Find where the given text appears and provide that cell's center as (x, y) coordinate. 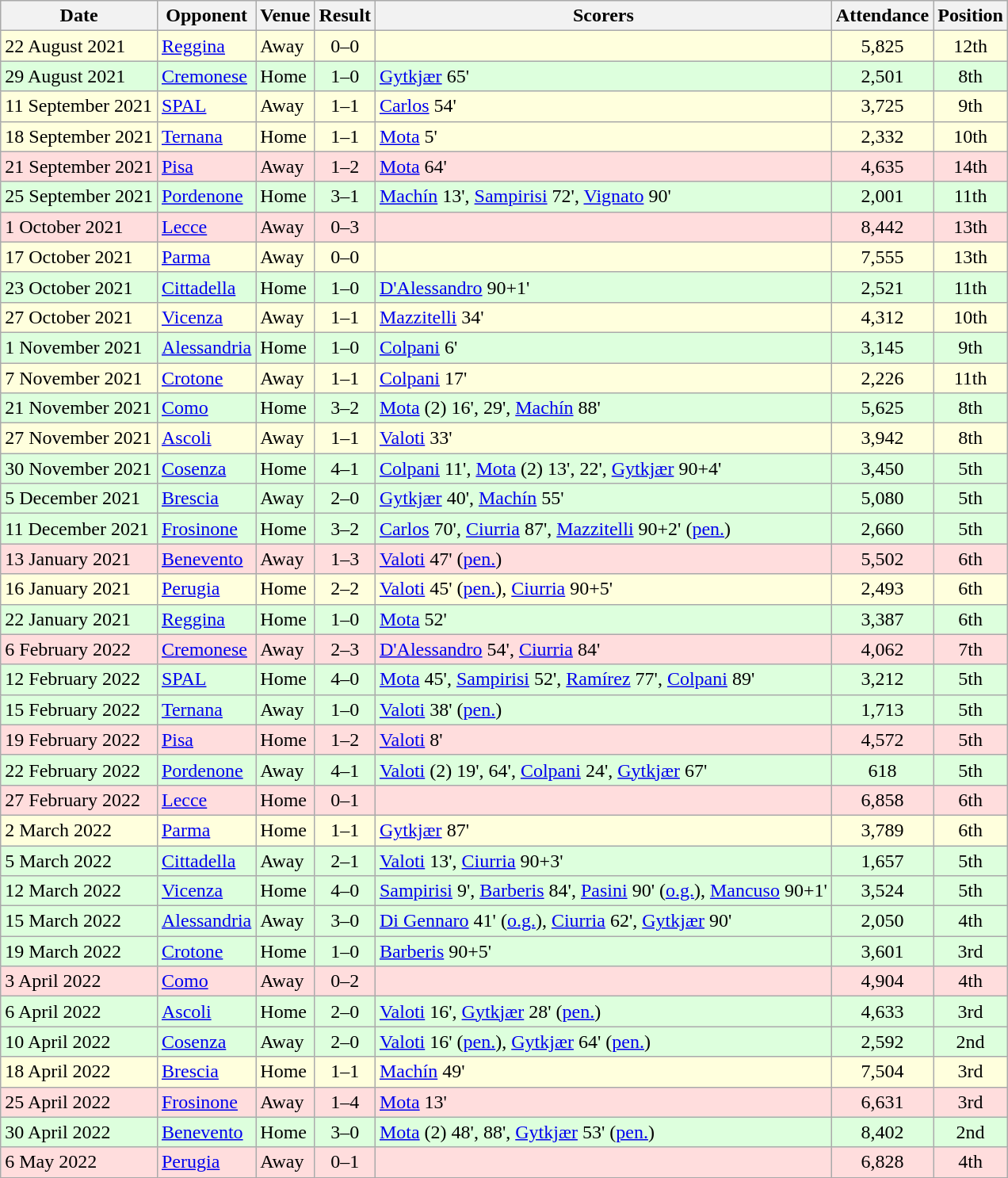
19 March 2022 (79, 951)
0–3 (345, 227)
7 November 2021 (79, 378)
Valoti 16' (pen.), Gytkjær 64' (pen.) (603, 1042)
Di Gennaro 41' (o.g.), Ciurria 62', Gytkjær 90' (603, 921)
2–3 (345, 649)
21 September 2021 (79, 166)
Colpani 6' (603, 347)
Colpani 17' (603, 378)
11 September 2021 (79, 106)
D'Alessandro 90+1' (603, 287)
22 January 2021 (79, 619)
Machín 49' (603, 1072)
6 February 2022 (79, 649)
7,555 (882, 257)
22 February 2022 (79, 770)
Result (345, 16)
3 April 2022 (79, 981)
4,633 (882, 1012)
1 October 2021 (79, 227)
Opponent (206, 16)
25 September 2021 (79, 197)
1–3 (345, 559)
2,592 (882, 1042)
11 December 2021 (79, 529)
23 October 2021 (79, 287)
5,080 (882, 499)
30 April 2022 (79, 1132)
1–4 (345, 1102)
618 (882, 770)
25 April 2022 (79, 1102)
Mota 13' (603, 1102)
7,504 (882, 1072)
15 March 2022 (79, 921)
Barberis 90+5' (603, 951)
2 March 2022 (79, 830)
14th (971, 166)
3,524 (882, 891)
2,493 (882, 589)
5,502 (882, 559)
29 August 2021 (79, 76)
D'Alessandro 54', Ciurria 84' (603, 649)
2,332 (882, 136)
22 August 2021 (79, 46)
21 November 2021 (79, 408)
3,601 (882, 951)
Venue (285, 16)
19 February 2022 (79, 740)
3,145 (882, 347)
5,625 (882, 408)
2,001 (882, 197)
Gytkjær 87' (603, 830)
4,312 (882, 317)
Mota 64' (603, 166)
4,635 (882, 166)
3,450 (882, 469)
7th (971, 649)
Mota 45', Sampirisi 52', Ramírez 77', Colpani 89' (603, 679)
8,442 (882, 227)
17 October 2021 (79, 257)
1,713 (882, 709)
Mota (2) 16', 29', Machín 88' (603, 408)
Date (79, 16)
1,657 (882, 860)
27 November 2021 (79, 438)
2,226 (882, 378)
4,904 (882, 981)
2,660 (882, 529)
13 January 2021 (79, 559)
Mazzitelli 34' (603, 317)
3,942 (882, 438)
12 February 2022 (79, 679)
Position (971, 16)
Valoti 13', Ciurria 90+3' (603, 860)
Valoti 16', Gytkjær 28' (pen.) (603, 1012)
2–1 (345, 860)
6 April 2022 (79, 1012)
3,387 (882, 619)
Gytkjær 65' (603, 76)
18 September 2021 (79, 136)
Mota 5' (603, 136)
2,050 (882, 921)
1 November 2021 (79, 347)
Attendance (882, 16)
16 January 2021 (79, 589)
Valoti 45' (pen.), Ciurria 90+5' (603, 589)
Machín 13', Sampirisi 72', Vignato 90' (603, 197)
27 October 2021 (79, 317)
3,789 (882, 830)
Carlos 70', Ciurria 87', Mazzitelli 90+2' (pen.) (603, 529)
6 May 2022 (79, 1162)
Carlos 54' (603, 106)
10 April 2022 (79, 1042)
12th (971, 46)
2–2 (345, 589)
5,825 (882, 46)
3–1 (345, 197)
5 March 2022 (79, 860)
18 April 2022 (79, 1072)
12 March 2022 (79, 891)
Colpani 11', Mota (2) 13', 22', Gytkjær 90+4' (603, 469)
6,828 (882, 1162)
Valoti (2) 19', 64', Colpani 24', Gytkjær 67' (603, 770)
8,402 (882, 1132)
Mota 52' (603, 619)
6,631 (882, 1102)
Valoti 8' (603, 740)
Scorers (603, 16)
0–2 (345, 981)
3,725 (882, 106)
2,521 (882, 287)
Mota (2) 48', 88', Gytkjær 53' (pen.) (603, 1132)
4,572 (882, 740)
4,062 (882, 649)
6,858 (882, 800)
27 February 2022 (79, 800)
5 December 2021 (79, 499)
15 February 2022 (79, 709)
Valoti 33' (603, 438)
30 November 2021 (79, 469)
Valoti 47' (pen.) (603, 559)
3,212 (882, 679)
2,501 (882, 76)
Gytkjær 40', Machín 55' (603, 499)
Valoti 38' (pen.) (603, 709)
Sampirisi 9', Barberis 84', Pasini 90' (o.g.), Mancuso 90+1' (603, 891)
